For the text-containing cell, return its midpoint in [x, y] coordinate format. 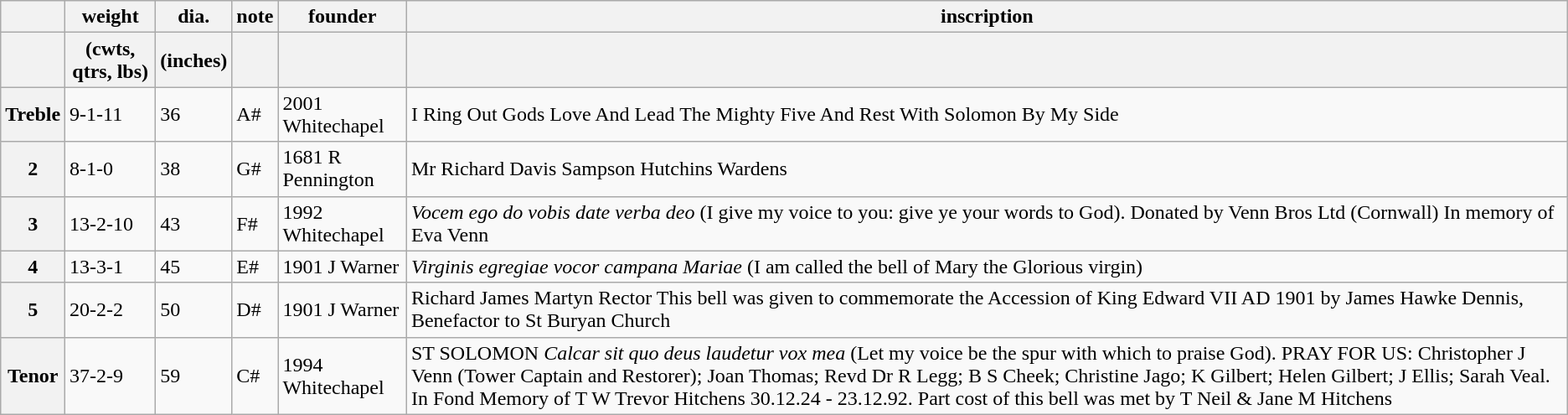
13-3-1 [111, 267]
36 [194, 114]
1681 R Pennington [343, 169]
43 [194, 223]
(inches) [194, 60]
13-2-10 [111, 223]
Vocem ego do vobis date verba deo (I give my voice to you: give ye your words to God). Donated by Venn Bros Ltd (Cornwall) In memory of Eva Venn [987, 223]
(cwts, qtrs, lbs) [111, 60]
founder [343, 17]
2001 Whitechapel [343, 114]
37-2-9 [111, 376]
2 [34, 169]
I Ring Out Gods Love And Lead The Mighty Five And Rest With Solomon By My Side [987, 114]
38 [194, 169]
Virginis egregiae vocor campana Mariae (I am called the bell of Mary the Glorious virgin) [987, 267]
note [255, 17]
Mr Richard Davis Sampson Hutchins Wardens [987, 169]
Treble [34, 114]
A# [255, 114]
4 [34, 267]
50 [194, 310]
9-1-11 [111, 114]
weight [111, 17]
45 [194, 267]
F# [255, 223]
3 [34, 223]
59 [194, 376]
G# [255, 169]
inscription [987, 17]
20-2-2 [111, 310]
1992 Whitechapel [343, 223]
C# [255, 376]
E# [255, 267]
5 [34, 310]
Tenor [34, 376]
1994 Whitechapel [343, 376]
dia. [194, 17]
D# [255, 310]
8-1-0 [111, 169]
